Find where the given text appears and provide that cell's center as (x, y) coordinate. 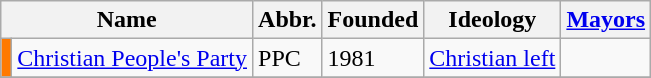
Name (127, 20)
Ideology (492, 20)
Christian left (492, 58)
Abbr. (288, 20)
1981 (373, 58)
Mayors (606, 20)
PPC (288, 58)
Christian People's Party (132, 58)
Founded (373, 20)
